Output the [x, y] coordinate of the center of the cell containing the given text.  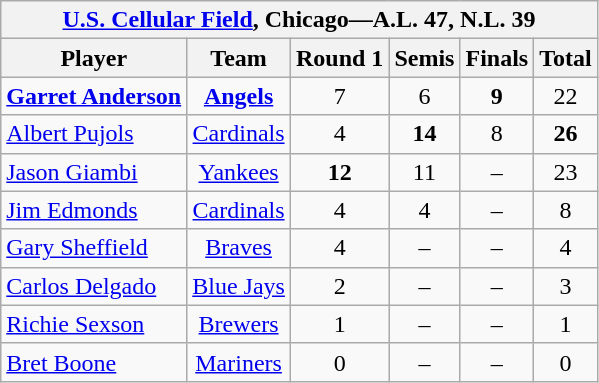
Round 1 [339, 58]
Mariners [239, 362]
2 [339, 286]
7 [339, 96]
6 [424, 96]
22 [566, 96]
Yankees [239, 172]
Finals [497, 58]
Carlos Delgado [94, 286]
Blue Jays [239, 286]
Jim Edmonds [94, 210]
Player [94, 58]
23 [566, 172]
14 [424, 134]
26 [566, 134]
9 [497, 96]
3 [566, 286]
Albert Pujols [94, 134]
U.S. Cellular Field, Chicago—A.L. 47, N.L. 39 [299, 20]
Jason Giambi [94, 172]
12 [339, 172]
11 [424, 172]
Richie Sexson [94, 324]
Braves [239, 248]
Angels [239, 96]
Bret Boone [94, 362]
Semis [424, 58]
Brewers [239, 324]
Garret Anderson [94, 96]
Total [566, 58]
Gary Sheffield [94, 248]
Team [239, 58]
